Return (x, y) of the center of cell containing provided text 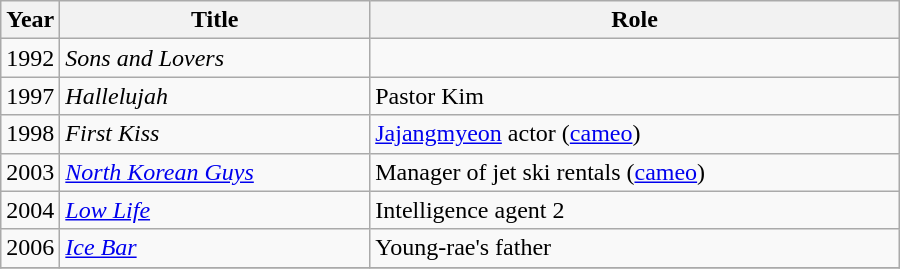
2004 (30, 210)
1997 (30, 96)
Year (30, 20)
2006 (30, 248)
Title (215, 20)
North Korean Guys (215, 172)
Role (635, 20)
Manager of jet ski rentals (cameo) (635, 172)
Hallelujah (215, 96)
Intelligence agent 2 (635, 210)
Jajangmyeon actor (cameo) (635, 134)
1992 (30, 58)
Sons and Lovers (215, 58)
Pastor Kim (635, 96)
Young-rae's father (635, 248)
2003 (30, 172)
Low Life (215, 210)
1998 (30, 134)
Ice Bar (215, 248)
First Kiss (215, 134)
